Locate the cell with the specified text and output its [x, y] center coordinate. 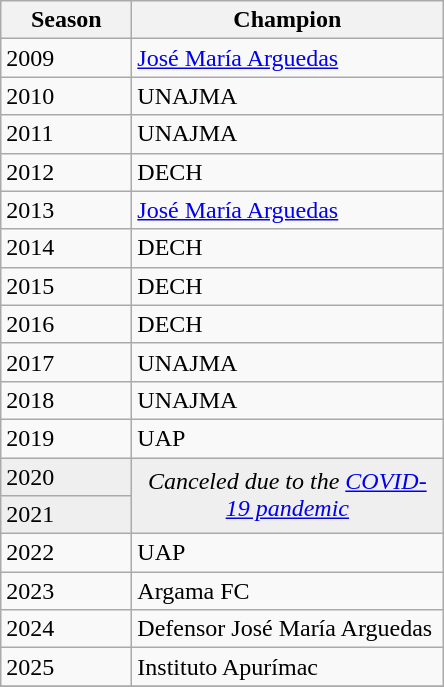
2014 [66, 248]
2011 [66, 134]
2013 [66, 210]
2024 [66, 629]
Canceled due to the COVID-19 pandemic [288, 496]
2019 [66, 438]
2023 [66, 591]
Defensor José María Arguedas [288, 629]
Argama FC [288, 591]
Instituto Apurímac [288, 667]
2017 [66, 362]
2009 [66, 58]
2016 [66, 324]
2021 [66, 515]
2012 [66, 172]
2018 [66, 400]
Season [66, 20]
2020 [66, 477]
2022 [66, 553]
2010 [66, 96]
Champion [288, 20]
2025 [66, 667]
2015 [66, 286]
